For the text-containing cell, return its midpoint in (X, Y) coordinate format. 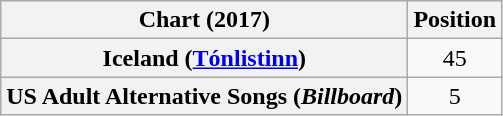
Position (455, 20)
Iceland (Tónlistinn) (204, 58)
Chart (2017) (204, 20)
45 (455, 58)
5 (455, 96)
US Adult Alternative Songs (Billboard) (204, 96)
